For the text-containing cell, return its midpoint in (x, y) coordinate format. 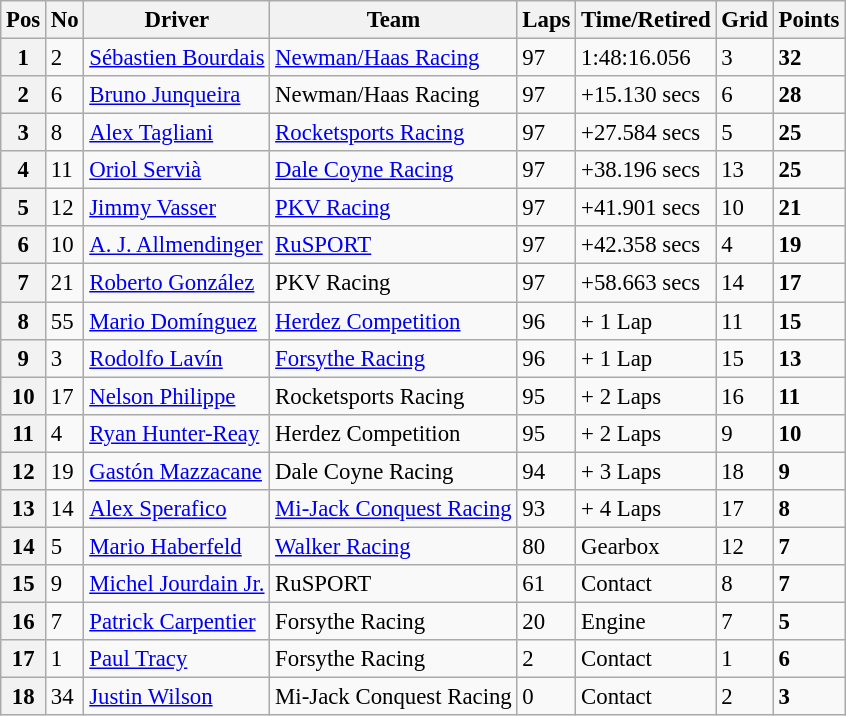
No (65, 20)
0 (546, 697)
Points (808, 20)
Rodolfo Lavín (177, 358)
Laps (546, 20)
Alex Sperafico (177, 509)
94 (546, 471)
Gastón Mazzacane (177, 471)
Jimmy Vasser (177, 208)
Oriol Servià (177, 170)
Ryan Hunter-Reay (177, 433)
34 (65, 697)
93 (546, 509)
+ 3 Laps (646, 471)
A. J. Allmendinger (177, 245)
+38.196 secs (646, 170)
Bruno Junqueira (177, 95)
20 (546, 621)
+42.358 secs (646, 245)
28 (808, 95)
Driver (177, 20)
Sébastien Bourdais (177, 58)
Engine (646, 621)
Mario Haberfeld (177, 546)
Mario Domínguez (177, 321)
Team (394, 20)
Walker Racing (394, 546)
Time/Retired (646, 20)
+27.584 secs (646, 133)
32 (808, 58)
Pos (24, 20)
+41.901 secs (646, 208)
61 (546, 584)
+58.663 secs (646, 283)
55 (65, 321)
Patrick Carpentier (177, 621)
Paul Tracy (177, 659)
Gearbox (646, 546)
+ 4 Laps (646, 509)
Nelson Philippe (177, 396)
Grid (744, 20)
+15.130 secs (646, 95)
Justin Wilson (177, 697)
80 (546, 546)
1:48:16.056 (646, 58)
Alex Tagliani (177, 133)
Roberto González (177, 283)
Michel Jourdain Jr. (177, 584)
